Return the [x, y] coordinate for the center point of the cell that contains the specified text.  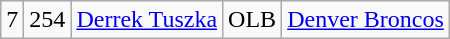
Denver Broncos [366, 20]
254 [48, 20]
OLB [252, 20]
7 [12, 20]
Derrek Tuszka [147, 20]
